Identify which cell holds the provided text, then report its [x, y] central coordinate. 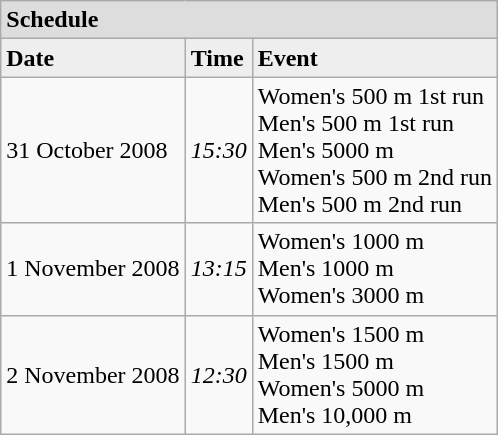
Schedule [250, 20]
Women's 500 m 1st runMen's 500 m 1st runMen's 5000 mWomen's 500 m 2nd runMen's 500 m 2nd run [374, 150]
1 November 2008 [93, 269]
Time [218, 58]
Women's 1000 mMen's 1000 mWomen's 3000 m [374, 269]
Event [374, 58]
Women's 1500 mMen's 1500 mWomen's 5000 mMen's 10,000 m [374, 374]
12:30 [218, 374]
Date [93, 58]
13:15 [218, 269]
31 October 2008 [93, 150]
15:30 [218, 150]
2 November 2008 [93, 374]
